Extract the (X, Y) coordinate from the center of the cell holding the provided text.  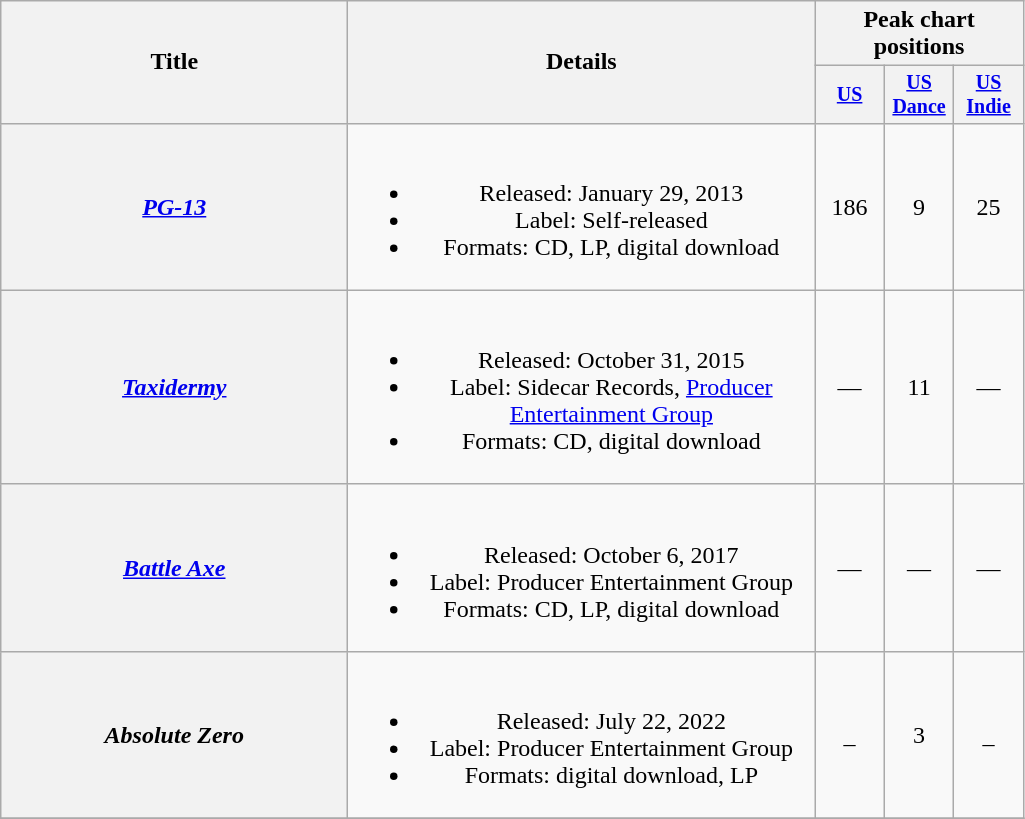
Released: January 29, 2013Label: Self-releasedFormats: CD, LP, digital download (582, 206)
Title (174, 62)
Battle Axe (174, 568)
Peak chart positions (919, 34)
9 (918, 206)
Absolute Zero (174, 734)
PG-13 (174, 206)
Released: October 31, 2015Label: Sidecar Records, Producer Entertainment GroupFormats: CD, digital download (582, 387)
Details (582, 62)
Taxidermy (174, 387)
USDance (918, 94)
25 (988, 206)
Released: July 22, 2022Label: Producer Entertainment GroupFormats: digital download, LP (582, 734)
186 (850, 206)
3 (918, 734)
Released: October 6, 2017Label: Producer Entertainment GroupFormats: CD, LP, digital download (582, 568)
US (850, 94)
USIndie (988, 94)
11 (918, 387)
